Find where the given text appears and provide that cell's center as (X, Y) coordinate. 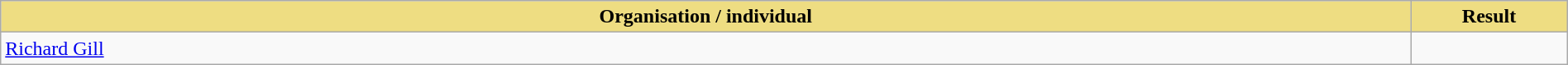
Organisation / individual (706, 17)
Richard Gill (706, 48)
Result (1489, 17)
